Determine the (x, y) coordinate at the center of the cell enclosing the given text.  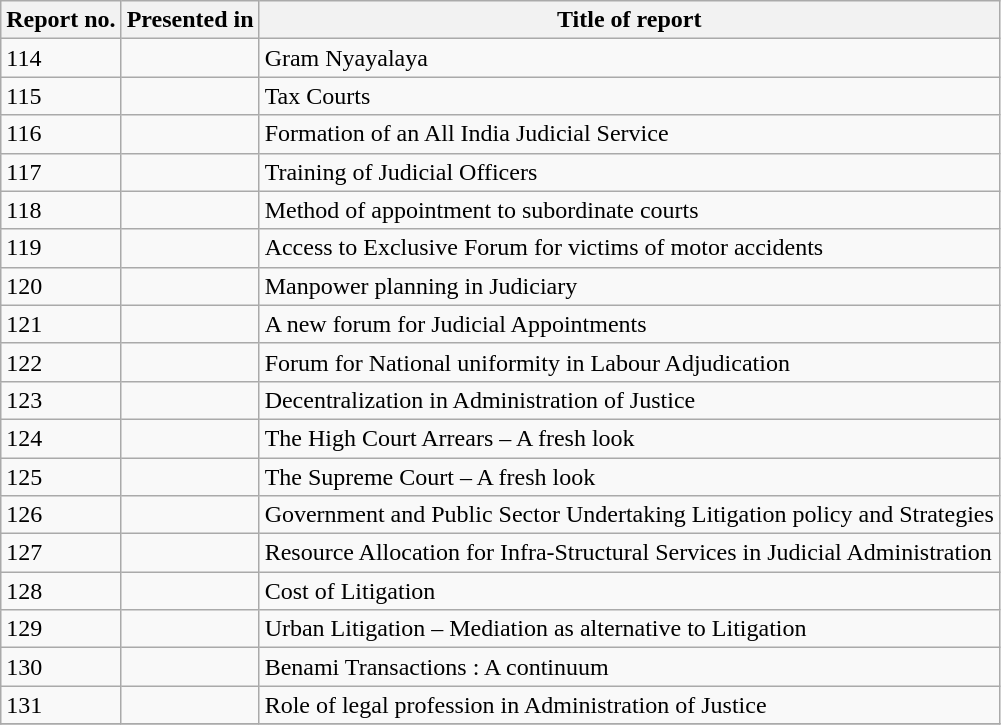
Forum for National uniformity in Labour Adjudication (629, 362)
Presented in (190, 20)
124 (61, 438)
Tax Courts (629, 96)
Role of legal profession in Administration of Justice (629, 705)
127 (61, 553)
125 (61, 477)
Gram Nyayalaya (629, 58)
123 (61, 400)
130 (61, 667)
The Supreme Court – A fresh look (629, 477)
Decentralization in Administration of Justice (629, 400)
Title of report (629, 20)
119 (61, 248)
Manpower planning in Judiciary (629, 286)
114 (61, 58)
Government and Public Sector Undertaking Litigation policy and Strategies (629, 515)
Benami Transactions : A continuum (629, 667)
118 (61, 210)
128 (61, 591)
Urban Litigation – Mediation as alternative to Litigation (629, 629)
116 (61, 134)
129 (61, 629)
120 (61, 286)
131 (61, 705)
Formation of an All India Judicial Service (629, 134)
121 (61, 324)
Method of appointment to subordinate courts (629, 210)
The High Court Arrears – A fresh look (629, 438)
Training of Judicial Officers (629, 172)
126 (61, 515)
Report no. (61, 20)
A new forum for Judicial Appointments (629, 324)
115 (61, 96)
Resource Allocation for Infra-Structural Services in Judicial Administration (629, 553)
117 (61, 172)
Access to Exclusive Forum for victims of motor accidents (629, 248)
122 (61, 362)
Cost of Litigation (629, 591)
